Determine the [X, Y] coordinate at the center of the cell enclosing the given text.  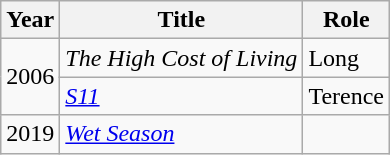
Year [30, 20]
Terence [346, 96]
2006 [30, 77]
The High Cost of Living [182, 58]
Wet Season [182, 134]
Long [346, 58]
Title [182, 20]
2019 [30, 134]
Role [346, 20]
S11 [182, 96]
